Pinpoint the cell where the given text exists, returning its (X, Y) midpoint coordinate. 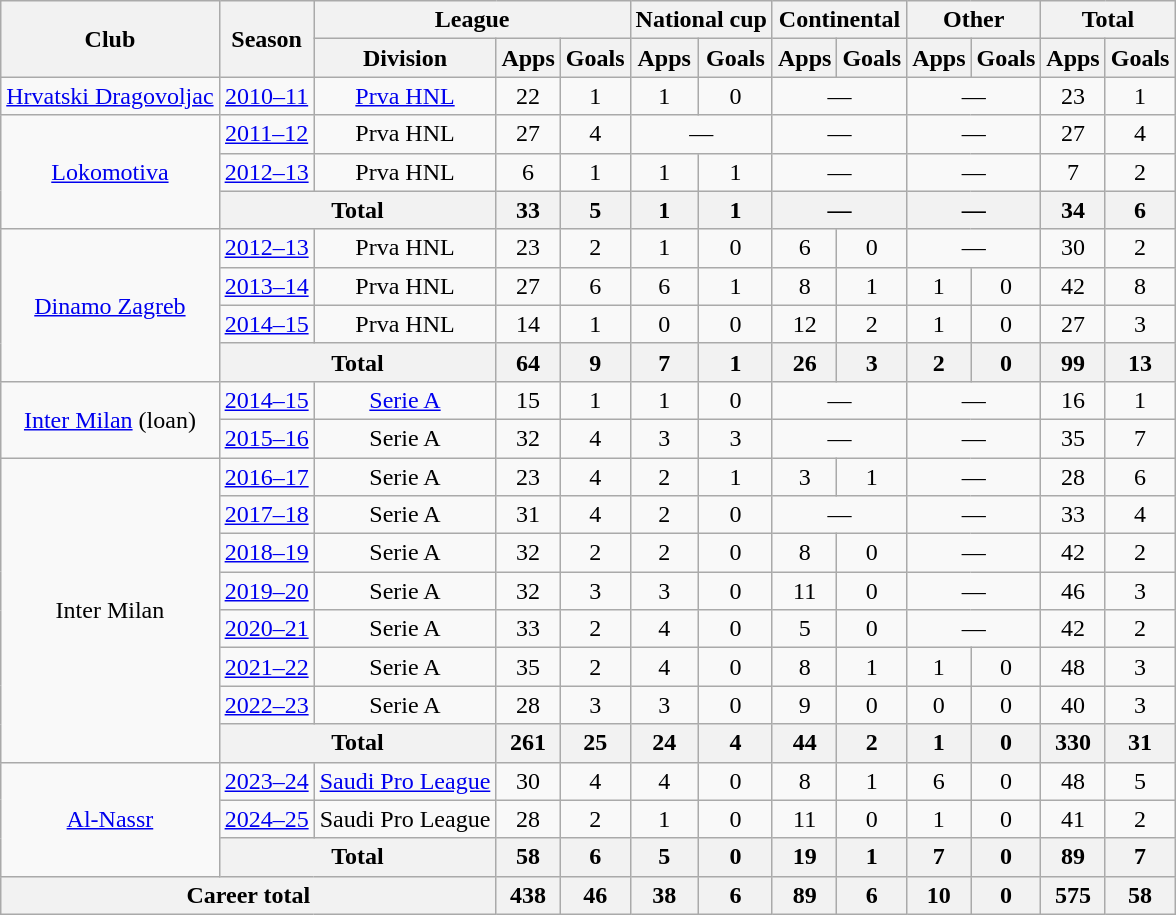
Inter Milan (loan) (110, 419)
14 (528, 324)
2017–18 (266, 515)
2019–20 (266, 591)
2018–19 (266, 553)
Dinamo Zagreb (110, 305)
Season (266, 39)
38 (664, 895)
19 (804, 857)
41 (1073, 819)
40 (1073, 705)
Continental (839, 20)
2023–24 (266, 781)
2022–23 (266, 705)
League (472, 20)
2015–16 (266, 438)
34 (1073, 210)
Career total (248, 895)
2010–11 (266, 96)
National cup (701, 20)
10 (939, 895)
575 (1073, 895)
Other (974, 20)
22 (528, 96)
26 (804, 362)
Club (110, 39)
2020–21 (266, 629)
Inter Milan (110, 610)
438 (528, 895)
Division (405, 58)
12 (804, 324)
261 (528, 743)
15 (528, 400)
2011–12 (266, 134)
2024–25 (266, 819)
25 (595, 743)
330 (1073, 743)
24 (664, 743)
13 (1140, 362)
2013–14 (266, 286)
Lokomotiva (110, 172)
2021–22 (266, 667)
16 (1073, 400)
2016–17 (266, 477)
Hrvatski Dragovoljac (110, 96)
44 (804, 743)
99 (1073, 362)
64 (528, 362)
Al-Nassr (110, 819)
